Pinpoint the cell where the given text exists, returning its [x, y] midpoint coordinate. 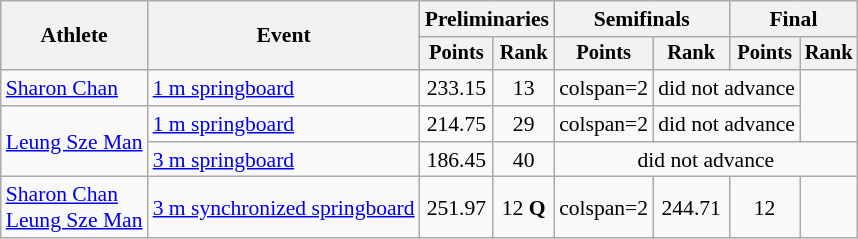
Preliminaries [487, 19]
Sharon ChanLeung Sze Man [74, 208]
Athlete [74, 36]
12 Q [524, 208]
233.15 [457, 88]
40 [524, 160]
3 m springboard [284, 160]
12 [764, 208]
186.45 [457, 160]
244.71 [691, 208]
251.97 [457, 208]
Sharon Chan [74, 88]
Final [793, 19]
3 m synchronized springboard [284, 208]
Semifinals [642, 19]
29 [524, 124]
Event [284, 36]
214.75 [457, 124]
Leung Sze Man [74, 142]
13 [524, 88]
